Scan for the cell matching the given text and deliver its [x, y] coordinate at center. 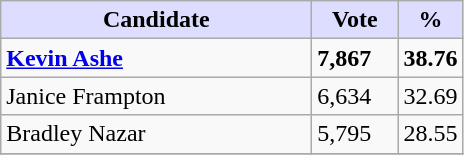
6,634 [355, 96]
Janice Frampton [156, 96]
28.55 [430, 134]
38.76 [430, 58]
7,867 [355, 58]
% [430, 20]
5,795 [355, 134]
Vote [355, 20]
Kevin Ashe [156, 58]
Bradley Nazar [156, 134]
32.69 [430, 96]
Candidate [156, 20]
